Return (x, y) of the center of cell containing provided text 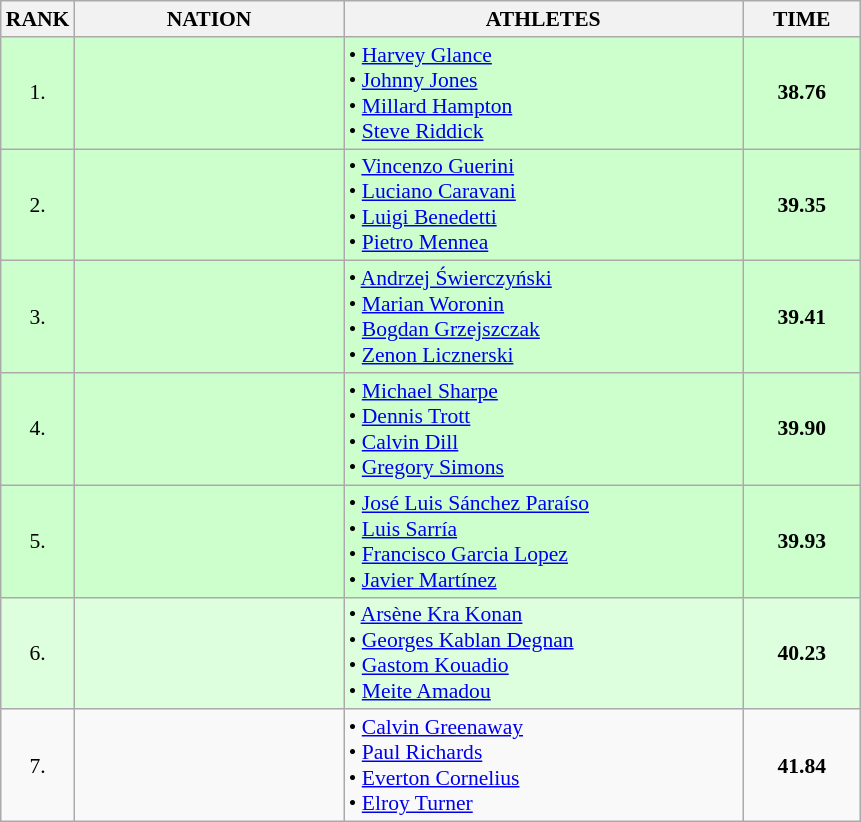
NATION (208, 19)
• Arsène Kra Konan• Georges Kablan Degnan• Gastom Kouadio• Meite Amadou (544, 653)
7. (38, 766)
39.93 (802, 541)
RANK (38, 19)
• José Luis Sánchez Paraíso• Luis Sarría• Francisco Garcia Lopez• Javier Martínez (544, 541)
6. (38, 653)
39.90 (802, 429)
39.35 (802, 205)
• Vincenzo Guerini• Luciano Caravani• Luigi Benedetti• Pietro Mennea (544, 205)
5. (38, 541)
4. (38, 429)
• Harvey Glance• Johnny Jones• Millard Hampton• Steve Riddick (544, 93)
3. (38, 317)
1. (38, 93)
39.41 (802, 317)
TIME (802, 19)
• Andrzej Świerczyński• Marian Woronin• Bogdan Grzejszczak• Zenon Licznerski (544, 317)
• Calvin Greenaway• Paul Richards• Everton Cornelius• Elroy Turner (544, 766)
ATHLETES (544, 19)
38.76 (802, 93)
• Michael Sharpe• Dennis Trott• Calvin Dill• Gregory Simons (544, 429)
41.84 (802, 766)
2. (38, 205)
40.23 (802, 653)
